Search for the cell housing the specified text and yield its (x, y) center coordinate. 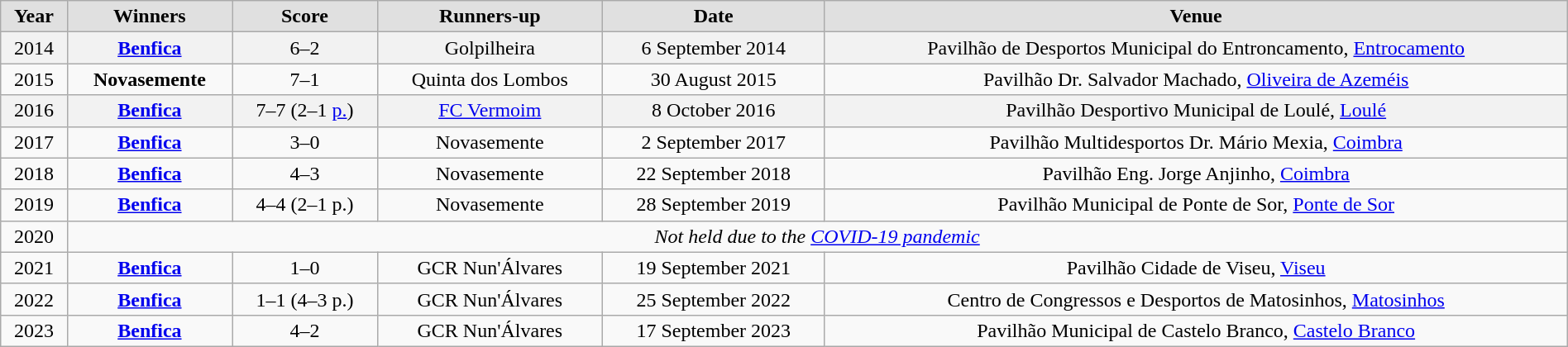
4–2 (304, 330)
2019 (34, 205)
6–2 (304, 48)
Centro de Congressos e Desportos de Matosinhos, Matosinhos (1196, 299)
FC Vermoim (490, 111)
Pavilhão Desportivo Municipal de Loulé, Loulé (1196, 111)
2020 (34, 236)
Pavilhão de Desportos Municipal do Entroncamento, Entrocamento (1196, 48)
Pavilhão Cidade de Viseu, Viseu (1196, 268)
25 September 2022 (713, 299)
22 September 2018 (713, 173)
Pavilhão Municipal de Ponte de Sor, Ponte de Sor (1196, 205)
Pavilhão Multidesportos Dr. Mário Mexia, Coimbra (1196, 142)
2014 (34, 48)
2018 (34, 173)
2022 (34, 299)
2023 (34, 330)
4–4 (2–1 p.) (304, 205)
Venue (1196, 17)
Runners-up (490, 17)
30 August 2015 (713, 79)
Winners (150, 17)
Pavilhão Municipal de Castelo Branco, Castelo Branco (1196, 330)
Golpilheira (490, 48)
6 September 2014 (713, 48)
2016 (34, 111)
28 September 2019 (713, 205)
Date (713, 17)
Pavilhão Dr. Salvador Machado, Oliveira de Azeméis (1196, 79)
7–1 (304, 79)
1–1 (4–3 p.) (304, 299)
7–7 (2–1 p.) (304, 111)
Pavilhão Eng. Jorge Anjinho, Coimbra (1196, 173)
Quinta dos Lombos (490, 79)
4–3 (304, 173)
1–0 (304, 268)
Not held due to the COVID-19 pandemic (817, 236)
3–0 (304, 142)
2017 (34, 142)
2021 (34, 268)
2 September 2017 (713, 142)
17 September 2023 (713, 330)
8 October 2016 (713, 111)
19 September 2021 (713, 268)
2015 (34, 79)
Score (304, 17)
Year (34, 17)
